Search for the cell housing the specified text and yield its [x, y] center coordinate. 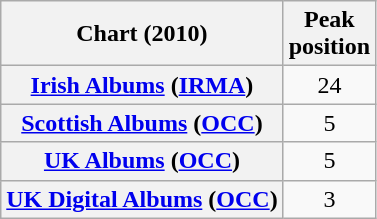
UK Albums (OCC) [142, 161]
Chart (2010) [142, 34]
3 [329, 199]
Irish Albums (IRMA) [142, 85]
UK Digital Albums (OCC) [142, 199]
Peakposition [329, 34]
24 [329, 85]
Scottish Albums (OCC) [142, 123]
